Extract the [x, y] coordinate from the center of the cell holding the provided text.  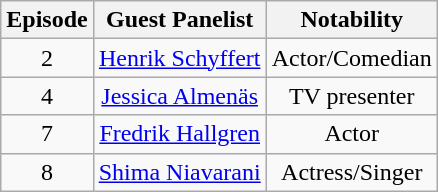
TV presenter [352, 96]
Episode [47, 20]
2 [47, 58]
4 [47, 96]
Notability [352, 20]
Actor [352, 134]
Henrik Schyffert [180, 58]
8 [47, 172]
Actress/Singer [352, 172]
Actor/Comedian [352, 58]
Shima Niavarani [180, 172]
Jessica Almenäs [180, 96]
Guest Panelist [180, 20]
7 [47, 134]
Fredrik Hallgren [180, 134]
